Return the (X, Y) coordinate for the center point of the cell that contains the specified text.  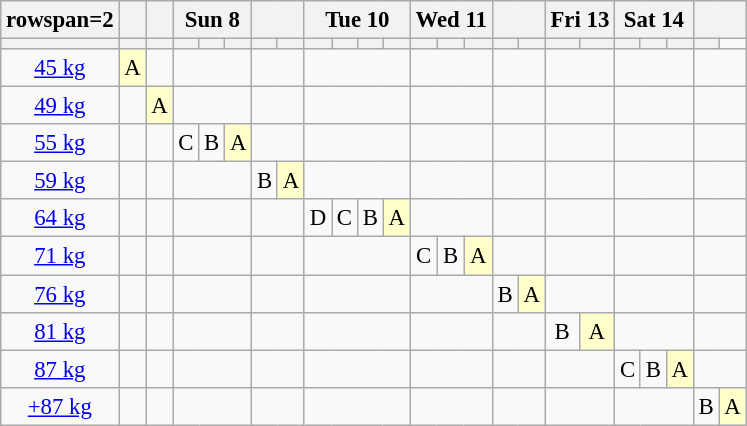
Wed 11 (451, 20)
+87 kg (60, 406)
59 kg (60, 181)
D (318, 219)
Fri 13 (580, 20)
rowspan=2 (60, 20)
87 kg (60, 369)
76 kg (60, 294)
49 kg (60, 106)
Sun 8 (212, 20)
Sat 14 (654, 20)
45 kg (60, 68)
81 kg (60, 331)
64 kg (60, 219)
71 kg (60, 256)
55 kg (60, 143)
Tue 10 (357, 20)
